For the text-containing cell, return its midpoint in (X, Y) coordinate format. 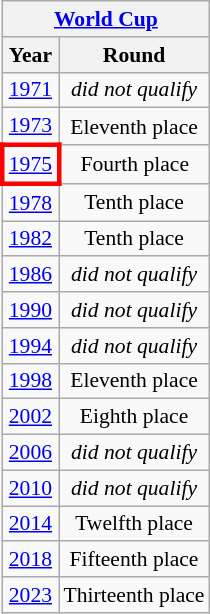
2023 (30, 595)
2006 (30, 453)
1994 (30, 346)
1973 (30, 126)
1990 (30, 310)
1975 (30, 164)
2002 (30, 417)
World Cup (106, 19)
1971 (30, 90)
Fourth place (134, 164)
Round (134, 55)
Fifteenth place (134, 560)
Thirteenth place (134, 595)
Eighth place (134, 417)
1998 (30, 381)
2014 (30, 524)
2010 (30, 488)
1986 (30, 275)
2018 (30, 560)
Twelfth place (134, 524)
1982 (30, 239)
1978 (30, 202)
Year (30, 55)
